Identify which cell holds the provided text, then report its (X, Y) central coordinate. 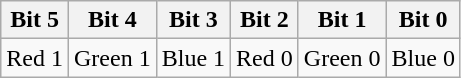
Green 1 (112, 58)
Bit 1 (342, 20)
Bit 0 (423, 20)
Bit 2 (265, 20)
Bit 5 (35, 20)
Green 0 (342, 58)
Blue 1 (193, 58)
Bit 4 (112, 20)
Red 1 (35, 58)
Red 0 (265, 58)
Bit 3 (193, 20)
Blue 0 (423, 58)
